Provide the (x, y) coordinate of the cell's center where the given text is located.  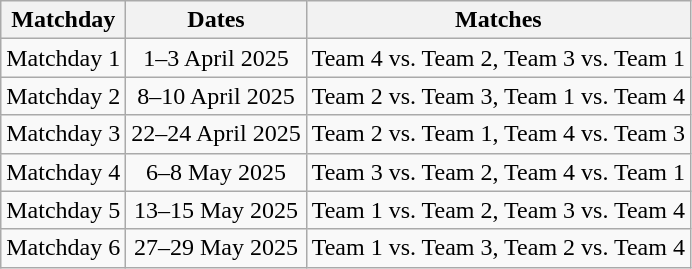
Matchday 4 (64, 172)
6–8 May 2025 (216, 172)
22–24 April 2025 (216, 134)
8–10 April 2025 (216, 96)
Team 2 vs. Team 1, Team 4 vs. Team 3 (498, 134)
Matchday 6 (64, 248)
Team 4 vs. Team 2, Team 3 vs. Team 1 (498, 58)
Matchday (64, 20)
Dates (216, 20)
27–29 May 2025 (216, 248)
Matchday 1 (64, 58)
Matches (498, 20)
Team 3 vs. Team 2, Team 4 vs. Team 1 (498, 172)
Matchday 3 (64, 134)
Team 2 vs. Team 3, Team 1 vs. Team 4 (498, 96)
13–15 May 2025 (216, 210)
Matchday 5 (64, 210)
1–3 April 2025 (216, 58)
Team 1 vs. Team 3, Team 2 vs. Team 4 (498, 248)
Matchday 2 (64, 96)
Team 1 vs. Team 2, Team 3 vs. Team 4 (498, 210)
